Locate the cell with the specified text and output its (X, Y) center coordinate. 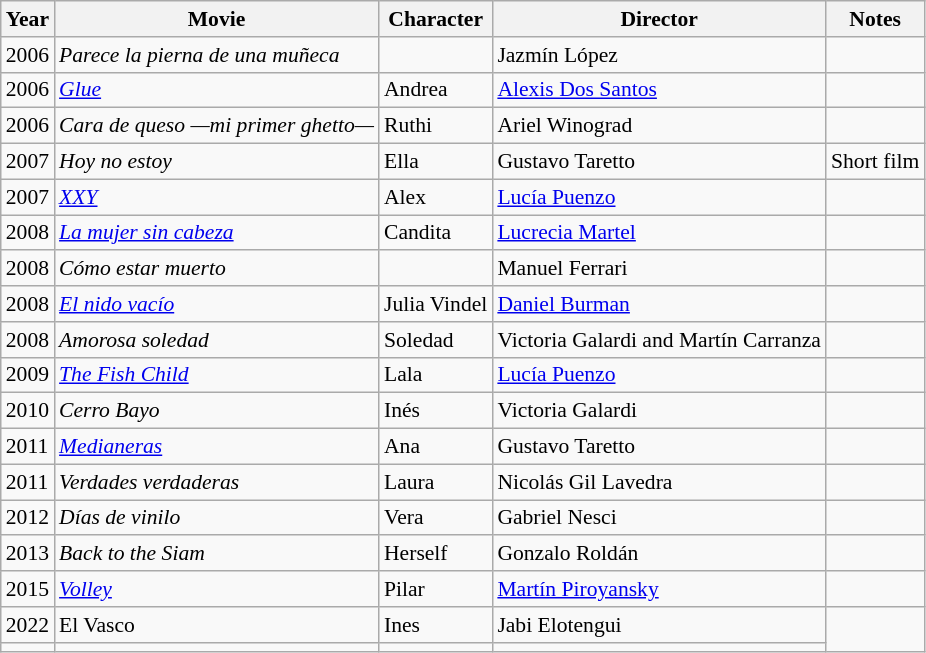
Short film (875, 162)
Volley (216, 589)
Ruthi (436, 126)
2009 (28, 375)
Year (28, 19)
Herself (436, 554)
Ines (436, 625)
Cómo estar muerto (216, 269)
Lucrecia Martel (659, 233)
Director (659, 19)
Julia Vindel (436, 304)
Pilar (436, 589)
Alex (436, 197)
2015 (28, 589)
Glue (216, 90)
Daniel Burman (659, 304)
La mujer sin cabeza (216, 233)
Character (436, 19)
Ana (436, 447)
Back to the Siam (216, 554)
Medianeras (216, 447)
El Vasco (216, 625)
Ella (436, 162)
Inés (436, 411)
Andrea (436, 90)
Cerro Bayo (216, 411)
Movie (216, 19)
The Fish Child (216, 375)
Victoria Galardi (659, 411)
Nicolás Gil Lavedra (659, 482)
Candita (436, 233)
Gonzalo Roldán (659, 554)
Martín Piroyansky (659, 589)
Gabriel Nesci (659, 518)
Notes (875, 19)
Parece la pierna de una muñeca (216, 55)
Cara de queso —mi primer ghetto— (216, 126)
2012 (28, 518)
Manuel Ferrari (659, 269)
Vera (436, 518)
Hoy no estoy (216, 162)
Soledad (436, 340)
Jazmín López (659, 55)
Victoria Galardi and Martín Carranza (659, 340)
2022 (28, 625)
Amorosa soledad (216, 340)
2010 (28, 411)
Alexis Dos Santos (659, 90)
Ariel Winograd (659, 126)
Laura (436, 482)
Verdades verdaderas (216, 482)
Jabi Elotengui (659, 625)
2013 (28, 554)
Días de vinilo (216, 518)
El nido vacío (216, 304)
Lala (436, 375)
XXY (216, 197)
